Scan for the cell matching the given text and deliver its (X, Y) coordinate at center. 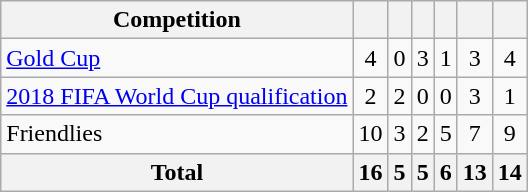
2018 FIFA World Cup qualification (177, 96)
6 (446, 172)
16 (370, 172)
13 (474, 172)
7 (474, 134)
10 (370, 134)
Competition (177, 20)
9 (510, 134)
Gold Cup (177, 58)
Total (177, 172)
Friendlies (177, 134)
14 (510, 172)
